Locate the cell with the specified text and output its (X, Y) center coordinate. 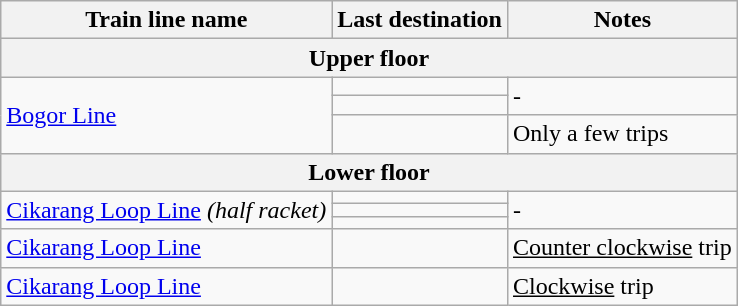
Only a few trips (622, 134)
Cikarang Loop Line (half racket) (166, 210)
Train line name (166, 20)
Lower floor (369, 172)
Clockwise trip (622, 286)
Notes (622, 20)
Counter clockwise trip (622, 248)
Last destination (420, 20)
Bogor Line (166, 115)
Upper floor (369, 58)
